Return the (X, Y) coordinate for the center point of the cell that contains the specified text.  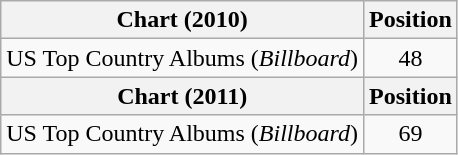
48 (411, 58)
Chart (2011) (182, 96)
69 (411, 134)
Chart (2010) (182, 20)
